Output the [x, y] coordinate of the center of the cell containing the given text.  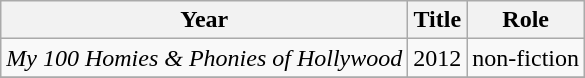
Year [204, 20]
2012 [438, 58]
Title [438, 20]
Role [526, 20]
non-fiction [526, 58]
My 100 Homies & Phonies of Hollywood [204, 58]
